Determine the (X, Y) coordinate at the center of the cell enclosing the given text.  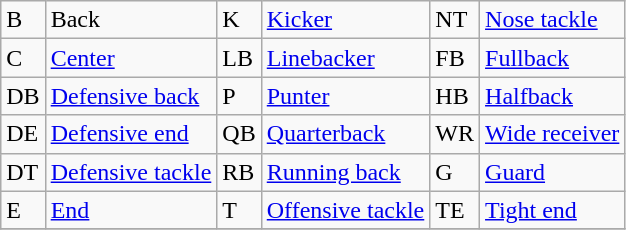
NT (455, 20)
T (239, 210)
DT (23, 172)
Wide receiver (552, 134)
C (23, 58)
HB (455, 96)
B (23, 20)
G (455, 172)
WR (455, 134)
DE (23, 134)
Linebacker (346, 58)
End (131, 210)
Nose tackle (552, 20)
Halfback (552, 96)
Guard (552, 172)
Defensive end (131, 134)
FB (455, 58)
Defensive back (131, 96)
Center (131, 58)
LB (239, 58)
P (239, 96)
Defensive tackle (131, 172)
DB (23, 96)
Offensive tackle (346, 210)
QB (239, 134)
Kicker (346, 20)
K (239, 20)
Running back (346, 172)
Tight end (552, 210)
Fullback (552, 58)
Quarterback (346, 134)
RB (239, 172)
TE (455, 210)
Punter (346, 96)
E (23, 210)
Back (131, 20)
